Search for the cell housing the specified text and yield its [x, y] center coordinate. 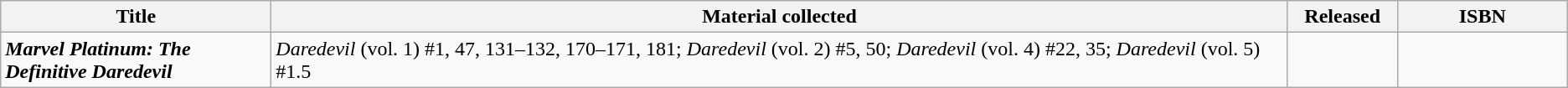
Daredevil (vol. 1) #1, 47, 131–132, 170–171, 181; Daredevil (vol. 2) #5, 50; Daredevil (vol. 4) #22, 35; Daredevil (vol. 5) #1.5 [779, 60]
Title [136, 17]
Material collected [779, 17]
Released [1342, 17]
ISBN [1483, 17]
Marvel Platinum: The Definitive Daredevil [136, 60]
